From the cell containing the given text, extract its center point as [x, y] coordinate. 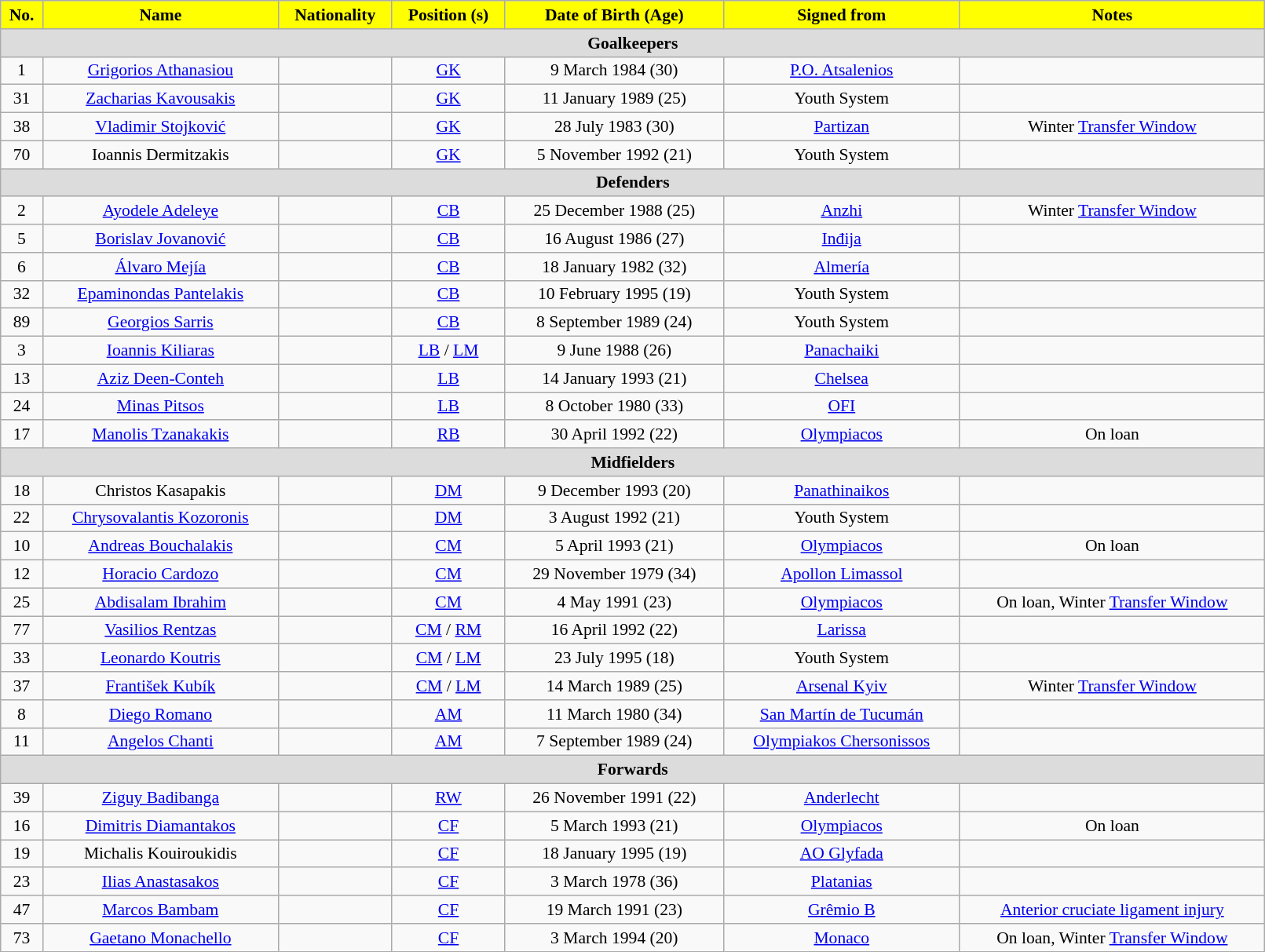
2 [22, 211]
9 March 1984 (30) [614, 71]
14 March 1989 (25) [614, 686]
No. [22, 15]
11 March 1980 (34) [614, 714]
Dimitris Diamantakos [160, 826]
Horacio Cardozo [160, 574]
CM / RM [448, 630]
Abdisalam Ibrahim [160, 602]
P.O. Atsalenios [842, 71]
89 [22, 323]
26 November 1991 (22) [614, 798]
Chelsea [842, 378]
32 [22, 294]
RB [448, 435]
Aziz Deen-Conteh [160, 378]
Borislav Jovanović [160, 239]
Minas Pitsos [160, 407]
AO Glyfada [842, 854]
33 [22, 658]
39 [22, 798]
73 [22, 938]
25 [22, 602]
10 February 1995 (19) [614, 294]
OFI [842, 407]
LB / LM [448, 351]
Olympiakos Chersonissos [842, 742]
14 January 1993 (21) [614, 378]
Position (s) [448, 15]
Name [160, 15]
5 April 1993 (21) [614, 546]
19 March 1991 (23) [614, 910]
Almería [842, 267]
Partizan [842, 127]
10 [22, 546]
12 [22, 574]
Vasilios Rentzas [160, 630]
František Kubík [160, 686]
Grêmio B [842, 910]
Anterior cruciate ligament injury [1112, 910]
8 [22, 714]
9 June 1988 (26) [614, 351]
Georgios Sarris [160, 323]
Andreas Bouchalakis [160, 546]
Arsenal Kyiv [842, 686]
Zacharias Kavousakis [160, 99]
Midfielders [633, 462]
9 December 1993 (20) [614, 491]
13 [22, 378]
Marcos Bambam [160, 910]
Ioannis Dermitzakis [160, 155]
Christos Kasapakis [160, 491]
San Martín de Tucumán [842, 714]
Goalkeepers [633, 43]
16 August 1986 (27) [614, 239]
Diego Romano [160, 714]
Inđija [842, 239]
18 January 1995 (19) [614, 854]
11 [22, 742]
18 January 1982 (32) [614, 267]
8 October 1980 (33) [614, 407]
23 [22, 882]
Defenders [633, 183]
Vladimir Stojković [160, 127]
11 January 1989 (25) [614, 99]
Gaetano Monachello [160, 938]
30 April 1992 (22) [614, 435]
Anderlecht [842, 798]
Ayodele Adeleye [160, 211]
70 [22, 155]
38 [22, 127]
Notes [1112, 15]
3 August 1992 (21) [614, 518]
Date of Birth (Age) [614, 15]
28 July 1983 (30) [614, 127]
Nationality [335, 15]
22 [22, 518]
24 [22, 407]
5 March 1993 (21) [614, 826]
17 [22, 435]
29 November 1979 (34) [614, 574]
Monaco [842, 938]
Ziguy Badibanga [160, 798]
3 March 1978 (36) [614, 882]
37 [22, 686]
Chrysovalantis Kozoronis [160, 518]
4 May 1991 (23) [614, 602]
Panachaiki [842, 351]
Signed from [842, 15]
Angelos Chanti [160, 742]
Grigorios Athanasiou [160, 71]
Forwards [633, 770]
Larissa [842, 630]
RW [448, 798]
6 [22, 267]
Manolis Tzanakakis [160, 435]
77 [22, 630]
Álvaro Mejía [160, 267]
Leonardo Koutris [160, 658]
25 December 1988 (25) [614, 211]
7 September 1989 (24) [614, 742]
Anzhi [842, 211]
Apollon Limassol [842, 574]
Platanias [842, 882]
1 [22, 71]
3 March 1994 (20) [614, 938]
Ioannis Kiliaras [160, 351]
Panathinaikos [842, 491]
8 September 1989 (24) [614, 323]
18 [22, 491]
5 November 1992 (21) [614, 155]
47 [22, 910]
16 [22, 826]
5 [22, 239]
31 [22, 99]
16 April 1992 (22) [614, 630]
Michalis Kouiroukidis [160, 854]
3 [22, 351]
19 [22, 854]
Epaminondas Pantelakis [160, 294]
23 July 1995 (18) [614, 658]
Ilias Anastasakos [160, 882]
